Return (X, Y) of the center of cell containing provided text 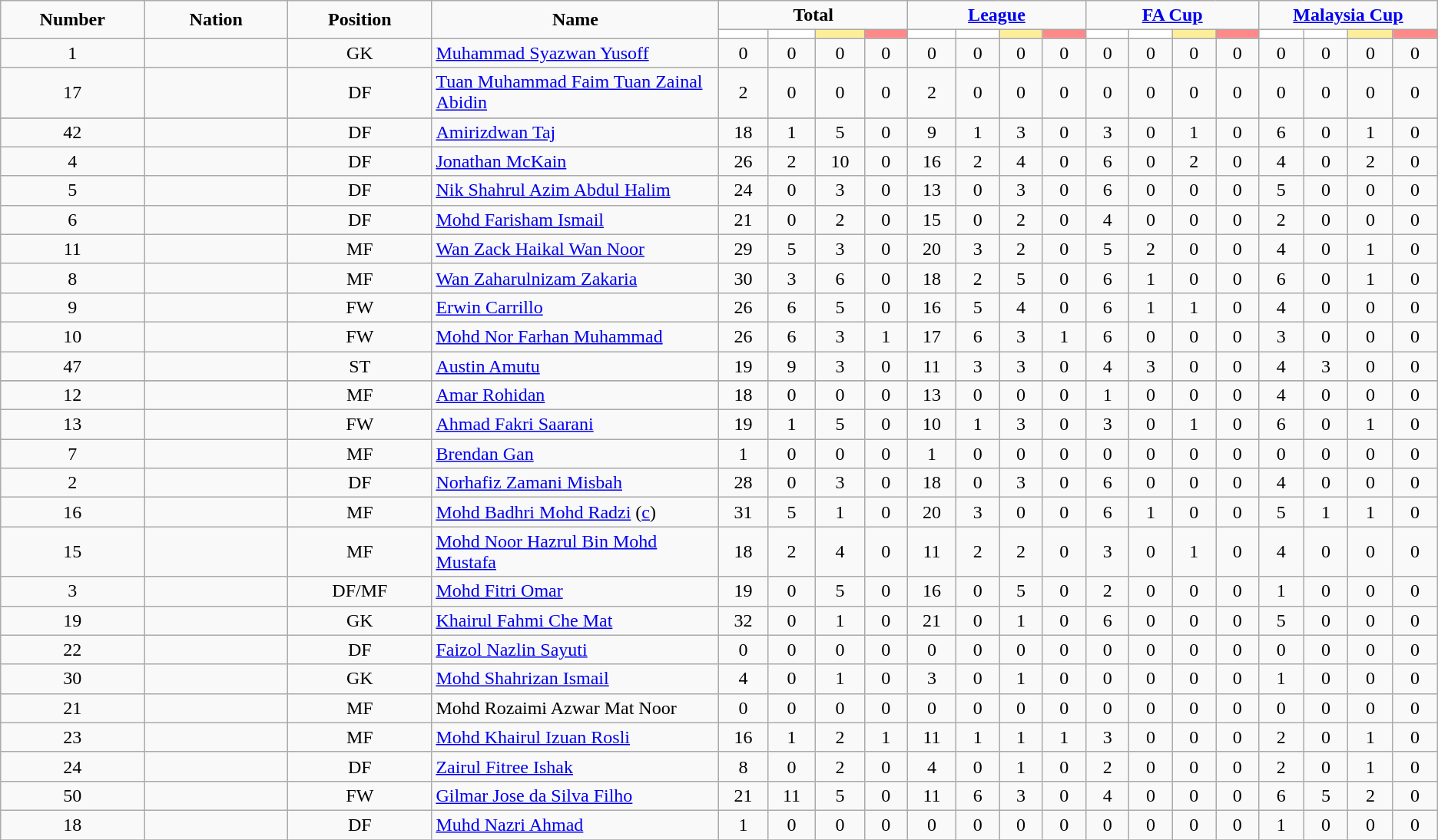
ST (359, 366)
7 (72, 454)
Faizol Nazlin Sayuti (575, 650)
Mohd Rozaimi Azwar Mat Noor (575, 708)
DF/MF (359, 591)
Wan Zack Haikal Wan Noor (575, 249)
Erwin Carrillo (575, 307)
Mohd Noor Hazrul Bin Mohd Mustafa (575, 551)
23 (72, 737)
31 (744, 512)
Jonathan McKain (575, 161)
Amar Rohidan (575, 395)
Wan Zaharulnizam Zakaria (575, 278)
Nation (217, 20)
50 (72, 795)
Gilmar Jose da Silva Filho (575, 795)
Muhammad Syazwan Yusoff (575, 53)
Mohd Farisham Ismail (575, 220)
Amirizdwan Taj (575, 132)
Mohd Fitri Omar (575, 591)
Austin Amutu (575, 366)
Norhafiz Zamani Misbah (575, 483)
Tuan Muhammad Faim Tuan Zainal Abidin (575, 92)
22 (72, 650)
Nik Shahrul Azim Abdul Halim (575, 190)
Position (359, 20)
Number (72, 20)
32 (744, 620)
Total (813, 15)
Malaysia Cup (1348, 15)
FA Cup (1172, 15)
42 (72, 132)
Brendan Gan (575, 454)
Khairul Fahmi Che Mat (575, 620)
Muhd Nazri Ahmad (575, 825)
Zairul Fitree Ishak (575, 766)
Mohd Badhri Mohd Radzi (c) (575, 512)
12 (72, 395)
28 (744, 483)
Mohd Shahrizan Ismail (575, 679)
Ahmad Fakri Saarani (575, 425)
League (996, 15)
29 (744, 249)
Name (575, 20)
47 (72, 366)
Mohd Khairul Izuan Rosli (575, 737)
Mohd Nor Farhan Muhammad (575, 336)
